Detect which cell encompasses the target text, then output its [X, Y] center coordinate. 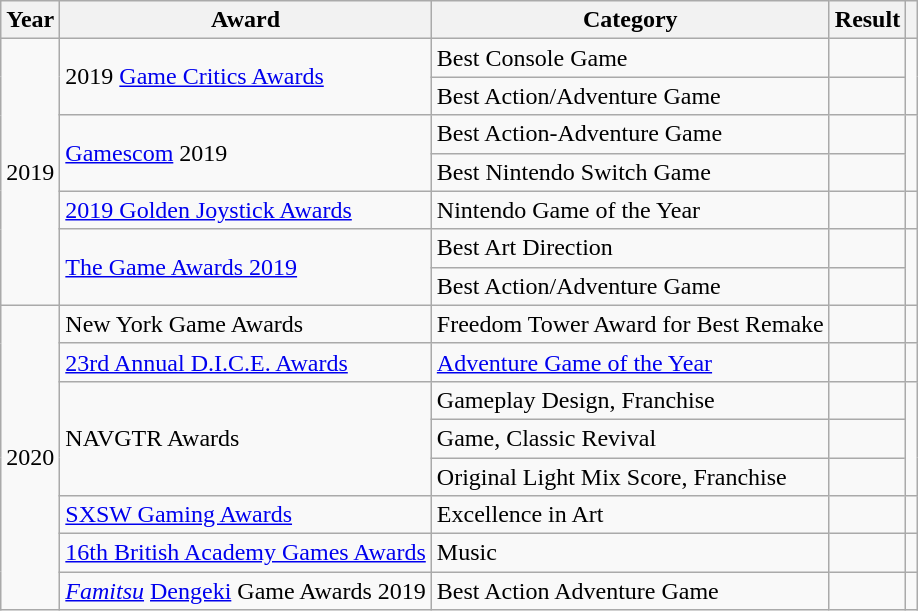
Adventure Game of the Year [630, 362]
Famitsu Dengeki Game Awards 2019 [246, 591]
2019 Game Critics Awards [246, 77]
NAVGTR Awards [246, 438]
Best Action Adventure Game [630, 591]
Award [246, 20]
Nintendo Game of the Year [630, 210]
Best Nintendo Switch Game [630, 172]
Category [630, 20]
2019 [30, 172]
23rd Annual D.I.C.E. Awards [246, 362]
Freedom Tower Award for Best Remake [630, 324]
16th British Academy Games Awards [246, 553]
Best Art Direction [630, 248]
2019 Golden Joystick Awards [246, 210]
Original Light Mix Score, Franchise [630, 477]
Music [630, 553]
Gameplay Design, Franchise [630, 400]
2020 [30, 457]
Excellence in Art [630, 515]
Result [867, 20]
Best Console Game [630, 58]
Gamescom 2019 [246, 153]
Game, Classic Revival [630, 438]
SXSW Gaming Awards [246, 515]
The Game Awards 2019 [246, 267]
Best Action-Adventure Game [630, 134]
Year [30, 20]
New York Game Awards [246, 324]
